Identify which cell holds the provided text, then report its (x, y) central coordinate. 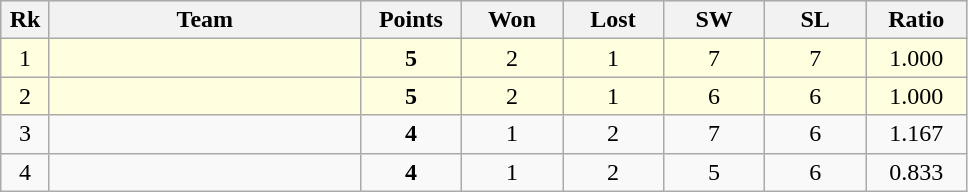
Ratio (916, 20)
Won (512, 20)
SW (714, 20)
SL (816, 20)
0.833 (916, 172)
3 (26, 134)
Rk (26, 20)
Lost (612, 20)
Points (410, 20)
1.167 (916, 134)
Team (204, 20)
